From the cell containing the given text, extract its center point as [x, y] coordinate. 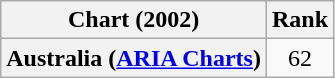
Chart (2002) [134, 20]
Australia (ARIA Charts) [134, 58]
Rank [300, 20]
62 [300, 58]
